Identify which cell holds the provided text, then report its (x, y) central coordinate. 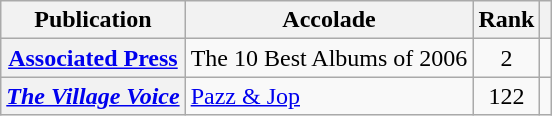
Pazz & Jop (329, 96)
Publication (93, 20)
2 (506, 58)
Associated Press (93, 58)
The 10 Best Albums of 2006 (329, 58)
Accolade (329, 20)
The Village Voice (93, 96)
122 (506, 96)
Rank (506, 20)
